Identify which cell holds the provided text, then report its (X, Y) central coordinate. 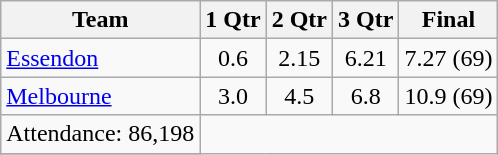
1 Qtr (233, 20)
Essendon (100, 58)
Team (100, 20)
Final (448, 20)
3.0 (233, 96)
2 Qtr (299, 20)
7.27 (69) (448, 58)
6.21 (366, 58)
4.5 (299, 96)
Melbourne (100, 96)
10.9 (69) (448, 96)
2.15 (299, 58)
0.6 (233, 58)
3 Qtr (366, 20)
Attendance: 86,198 (100, 134)
6.8 (366, 96)
